Output the (x, y) coordinate of the center of the cell containing the given text.  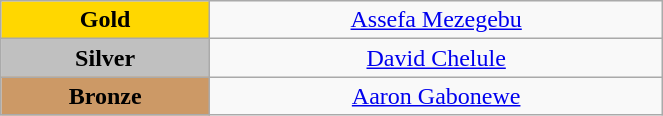
Gold (106, 20)
Bronze (106, 96)
Silver (106, 58)
Aaron Gabonewe (436, 96)
David Chelule (436, 58)
Assefa Mezegebu (436, 20)
